Identify which cell holds the provided text, then report its (x, y) central coordinate. 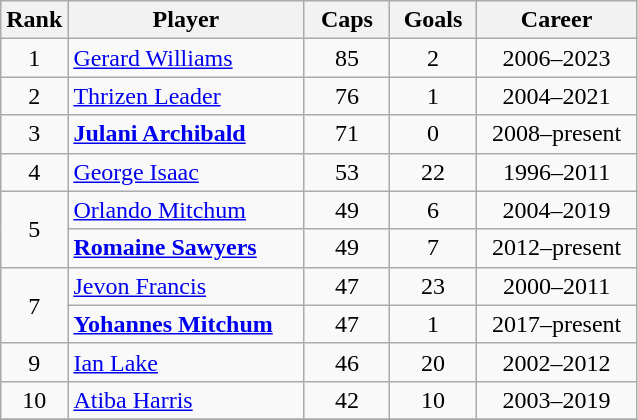
3 (34, 134)
2000–2011 (556, 286)
Julani Archibald (186, 134)
Jevon Francis (186, 286)
53 (347, 172)
2003–2019 (556, 400)
Career (556, 20)
1996–2011 (556, 172)
Orlando Mitchum (186, 210)
22 (433, 172)
42 (347, 400)
2004–2021 (556, 96)
Yohannes Mitchum (186, 324)
2008–present (556, 134)
2006–2023 (556, 58)
Ian Lake (186, 362)
Romaine Sawyers (186, 248)
2012–present (556, 248)
85 (347, 58)
Rank (34, 20)
2017–present (556, 324)
0 (433, 134)
76 (347, 96)
6 (433, 210)
Player (186, 20)
Goals (433, 20)
71 (347, 134)
46 (347, 362)
Thrizen Leader (186, 96)
9 (34, 362)
23 (433, 286)
2002–2012 (556, 362)
George Isaac (186, 172)
Gerard Williams (186, 58)
20 (433, 362)
2004–2019 (556, 210)
Atiba Harris (186, 400)
5 (34, 229)
Caps (347, 20)
4 (34, 172)
